From the cell containing the given text, extract its center point as (x, y) coordinate. 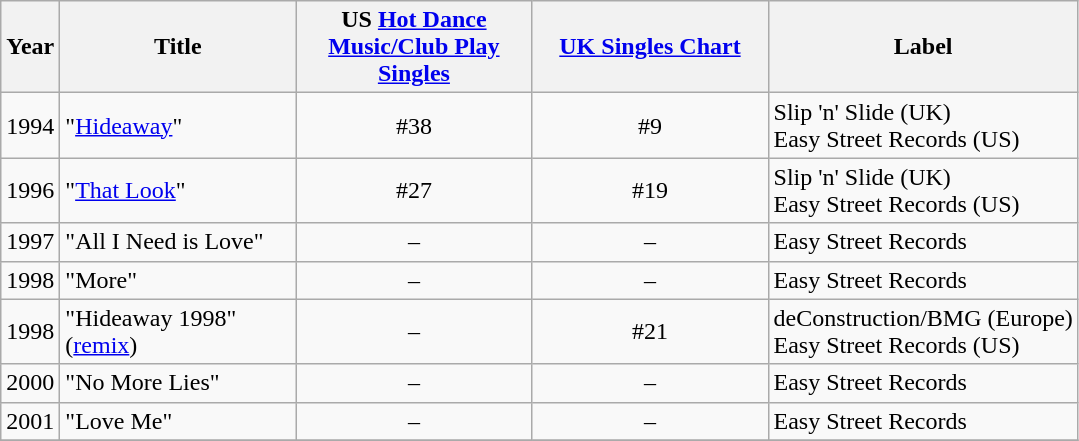
#27 (414, 190)
Label (923, 47)
"Hideaway 1998" (remix) (178, 332)
#9 (650, 126)
"No More Lies" (178, 383)
Year (30, 47)
1996 (30, 190)
deConstruction/BMG (Europe)Easy Street Records (US) (923, 332)
1994 (30, 126)
"All I Need is Love" (178, 242)
2001 (30, 421)
Title (178, 47)
"More" (178, 280)
#19 (650, 190)
1997 (30, 242)
"Love Me" (178, 421)
"That Look" (178, 190)
2000 (30, 383)
UK Singles Chart (650, 47)
US Hot Dance Music/Club Play Singles (414, 47)
#38 (414, 126)
"Hideaway" (178, 126)
#21 (650, 332)
